Capture the cell that displays the provided text and extract its [x, y] central coordinate. 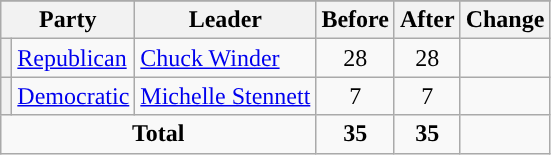
Change [505, 20]
After [427, 20]
Chuck Winder [226, 58]
Republican [74, 58]
Total [158, 134]
Party [68, 20]
Michelle Stennett [226, 96]
Leader [226, 20]
Democratic [74, 96]
Before [356, 20]
